Determine the [X, Y] coordinate at the center of the cell enclosing the given text.  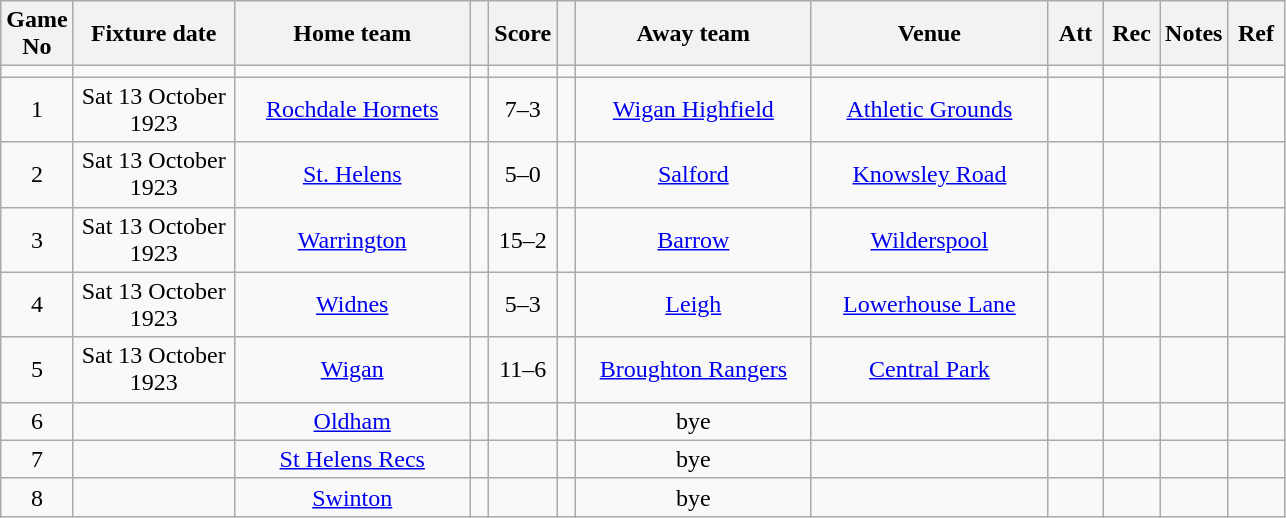
5–3 [523, 304]
Central Park [929, 370]
Score [523, 34]
15–2 [523, 240]
Fixture date [154, 34]
Widnes [352, 304]
Lowerhouse Lane [929, 304]
Swinton [352, 497]
Wigan Highfield [693, 110]
1 [37, 110]
Barrow [693, 240]
11–6 [523, 370]
Venue [929, 34]
2 [37, 174]
Oldham [352, 421]
Leigh [693, 304]
8 [37, 497]
Warrington [352, 240]
Wigan [352, 370]
Game No [37, 34]
St Helens Recs [352, 459]
Away team [693, 34]
7–3 [523, 110]
4 [37, 304]
Knowsley Road [929, 174]
St. Helens [352, 174]
6 [37, 421]
Notes [1194, 34]
Home team [352, 34]
Athletic Grounds [929, 110]
Broughton Rangers [693, 370]
3 [37, 240]
7 [37, 459]
Ref [1256, 34]
Att [1075, 34]
Salford [693, 174]
Wilderspool [929, 240]
5–0 [523, 174]
Rec [1132, 34]
5 [37, 370]
Rochdale Hornets [352, 110]
